Find where the given text appears and provide that cell's center as (x, y) coordinate. 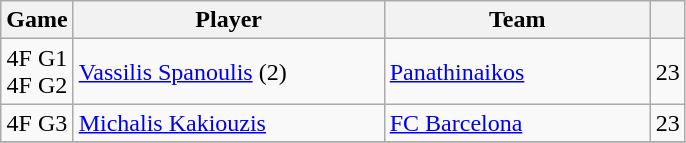
Panathinaikos (517, 72)
4F G14F G2 (37, 72)
Game (37, 20)
FC Barcelona (517, 123)
4F G3 (37, 123)
Player (228, 20)
Michalis Kakiouzis (228, 123)
Vassilis Spanoulis (2) (228, 72)
Team (517, 20)
